Pinpoint the cell where the given text exists, returning its (X, Y) midpoint coordinate. 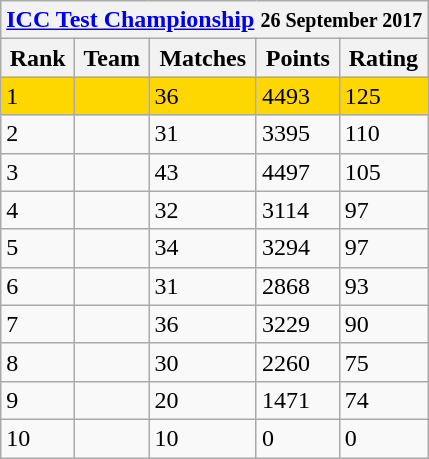
4493 (298, 96)
34 (203, 248)
20 (203, 400)
1 (38, 96)
93 (384, 286)
9 (38, 400)
2868 (298, 286)
1471 (298, 400)
4 (38, 210)
ICC Test Championship 26 September 2017 (214, 20)
3229 (298, 324)
32 (203, 210)
Rating (384, 58)
2 (38, 134)
3114 (298, 210)
Points (298, 58)
30 (203, 362)
5 (38, 248)
8 (38, 362)
125 (384, 96)
4497 (298, 172)
Team (112, 58)
3294 (298, 248)
105 (384, 172)
Rank (38, 58)
3395 (298, 134)
110 (384, 134)
75 (384, 362)
6 (38, 286)
3 (38, 172)
90 (384, 324)
2260 (298, 362)
43 (203, 172)
7 (38, 324)
74 (384, 400)
Matches (203, 58)
